Locate the cell with the specified text and output its (X, Y) center coordinate. 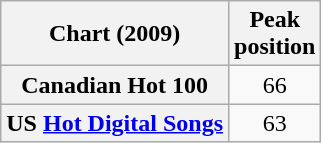
66 (275, 85)
US Hot Digital Songs (115, 123)
63 (275, 123)
Peakposition (275, 34)
Chart (2009) (115, 34)
Canadian Hot 100 (115, 85)
